From the cell containing the given text, extract its center point as (x, y) coordinate. 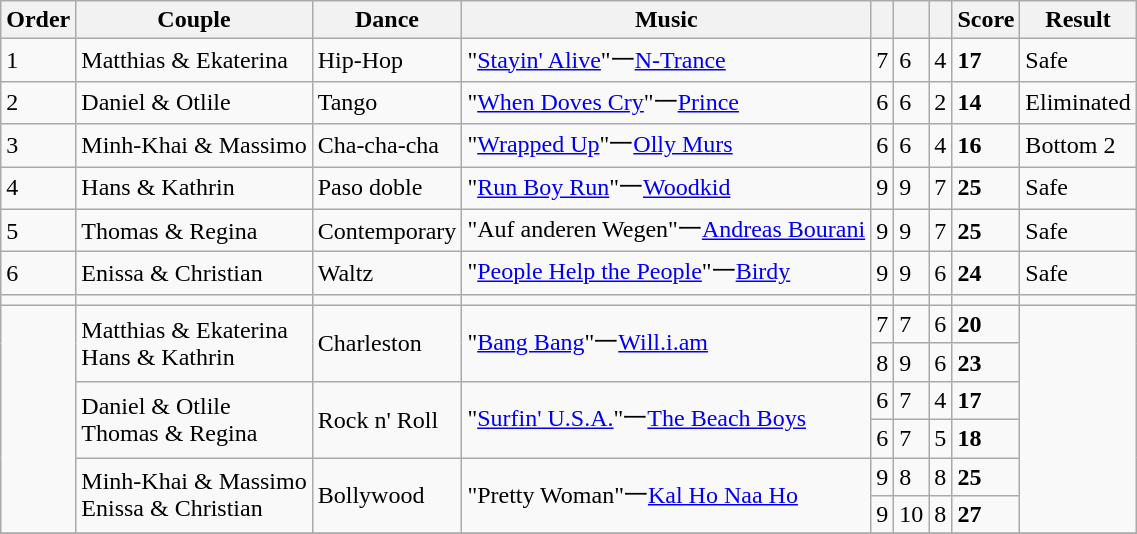
Minh-Khai & Massimo (194, 146)
24 (986, 274)
Thomas & Regina (194, 230)
Bottom 2 (1078, 146)
27 (986, 515)
20 (986, 324)
10 (912, 515)
"Wrapped Up"一Olly Murs (666, 146)
Minh-Khai & MassimoEnissa & Christian (194, 496)
Contemporary (387, 230)
"People Help the People"一Birdy (666, 274)
Paso doble (387, 188)
Hip-Hop (387, 60)
"Surfin' U.S.A."一The Beach Boys (666, 419)
Daniel & OtlileThomas & Regina (194, 419)
"Pretty Woman"一Kal Ho Naa Ho (666, 496)
Enissa & Christian (194, 274)
Rock n' Roll (387, 419)
Cha-cha-cha (387, 146)
3 (38, 146)
Order (38, 20)
"When Doves Cry"一Prince (666, 102)
1 (38, 60)
Tango (387, 102)
18 (986, 438)
Dance (387, 20)
Hans & Kathrin (194, 188)
Result (1078, 20)
Daniel & Otlile (194, 102)
Bollywood (387, 496)
Charleston (387, 343)
Matthias & Ekaterina (194, 60)
"Stayin' Alive"一N-Trance (666, 60)
Matthias & EkaterinaHans & Kathrin (194, 343)
23 (986, 362)
Couple (194, 20)
Eliminated (1078, 102)
Music (666, 20)
"Run Boy Run"一Woodkid (666, 188)
14 (986, 102)
"Bang Bang"一Will.i.am (666, 343)
Waltz (387, 274)
"Auf anderen Wegen"一Andreas Bourani (666, 230)
16 (986, 146)
Score (986, 20)
